Identify which cell holds the provided text, then report its (X, Y) central coordinate. 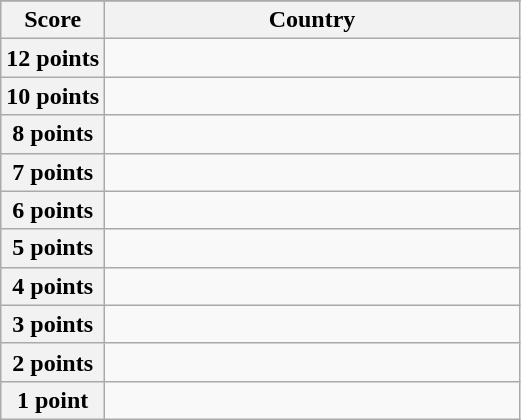
Country (312, 20)
8 points (53, 134)
3 points (53, 324)
5 points (53, 248)
7 points (53, 172)
Score (53, 20)
4 points (53, 286)
6 points (53, 210)
10 points (53, 96)
12 points (53, 58)
1 point (53, 400)
2 points (53, 362)
